Locate the cell with the specified text and output its [x, y] center coordinate. 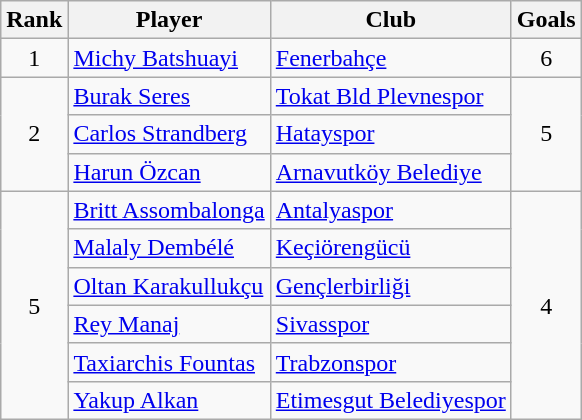
Hatayspor [390, 134]
Club [390, 20]
Gençlerbirliği [390, 286]
Carlos Strandberg [169, 134]
Arnavutköy Belediye [390, 172]
Antalyaspor [390, 210]
6 [546, 58]
1 [34, 58]
Etimesgut Belediyespor [390, 400]
2 [34, 134]
Michy Batshuayi [169, 58]
Goals [546, 20]
Rank [34, 20]
Burak Seres [169, 96]
Player [169, 20]
4 [546, 305]
Trabzonspor [390, 362]
Oltan Karakullukçu [169, 286]
Tokat Bld Plevnespor [390, 96]
Rey Manaj [169, 324]
Malaly Dembélé [169, 248]
Sivasspor [390, 324]
Yakup Alkan [169, 400]
Fenerbahçe [390, 58]
Harun Özcan [169, 172]
Keçiörengücü [390, 248]
Britt Assombalonga [169, 210]
Taxiarchis Fountas [169, 362]
